Locate the cell with the specified text and output its (x, y) center coordinate. 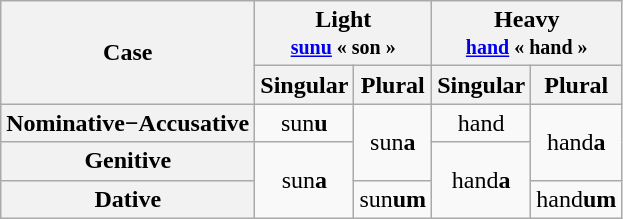
Case (128, 52)
sunum (393, 199)
sunu (304, 123)
Heavyhand « hand » (527, 34)
hand (482, 123)
Genitive (128, 161)
Dative (128, 199)
handum (576, 199)
Lightsunu « son » (344, 34)
Nominative−Accusative (128, 123)
